Output the (X, Y) coordinate of the center of the cell containing the given text.  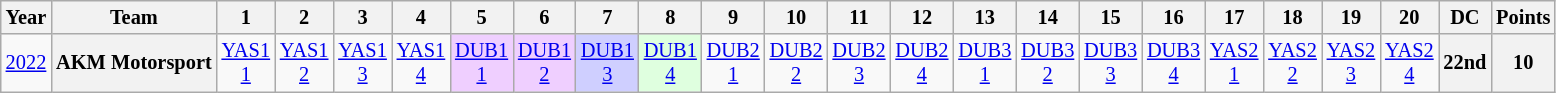
9 (734, 17)
DUB11 (482, 63)
DUB22 (796, 63)
2 (304, 17)
DUB21 (734, 63)
5 (482, 17)
DUB32 (1048, 63)
DUB33 (1110, 63)
YAS21 (1234, 63)
DUB12 (544, 63)
YAS11 (246, 63)
YAS24 (1409, 63)
DUB23 (860, 63)
Points (1523, 17)
4 (421, 17)
1 (246, 17)
YAS13 (362, 63)
7 (608, 17)
DUB34 (1174, 63)
2022 (26, 63)
20 (1409, 17)
DUB14 (670, 63)
DC (1464, 17)
DUB31 (984, 63)
14 (1048, 17)
3 (362, 17)
12 (922, 17)
DUB13 (608, 63)
YAS23 (1351, 63)
Team (134, 17)
11 (860, 17)
YAS14 (421, 63)
19 (1351, 17)
15 (1110, 17)
17 (1234, 17)
22nd (1464, 63)
AKM Motorsport (134, 63)
8 (670, 17)
YAS22 (1292, 63)
YAS12 (304, 63)
DUB24 (922, 63)
16 (1174, 17)
18 (1292, 17)
13 (984, 17)
6 (544, 17)
Year (26, 17)
